For the text-containing cell, return its midpoint in (X, Y) coordinate format. 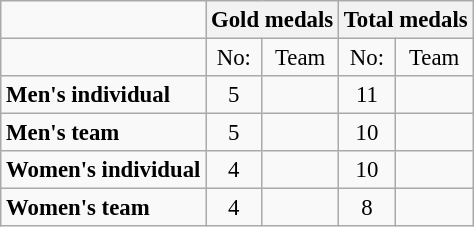
8 (366, 208)
Gold medals (272, 20)
Total medals (405, 20)
Women's individual (104, 170)
Women's team (104, 208)
Men's team (104, 133)
Men's individual (104, 95)
11 (366, 95)
